For the text-containing cell, return its midpoint in [x, y] coordinate format. 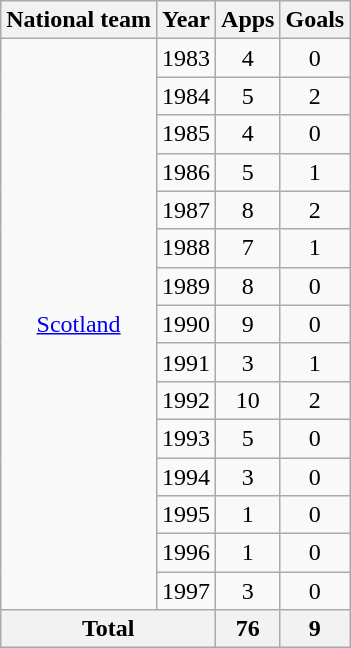
1988 [186, 248]
1997 [186, 591]
1985 [186, 134]
7 [248, 248]
1992 [186, 400]
Scotland [79, 324]
1984 [186, 96]
National team [79, 20]
76 [248, 629]
10 [248, 400]
Total [108, 629]
1989 [186, 286]
1994 [186, 477]
1991 [186, 362]
1995 [186, 515]
1986 [186, 172]
1990 [186, 324]
Year [186, 20]
Apps [248, 20]
1996 [186, 553]
1987 [186, 210]
1993 [186, 438]
Goals [315, 20]
1983 [186, 58]
